Return the [X, Y] coordinate for the center point of the cell that contains the specified text.  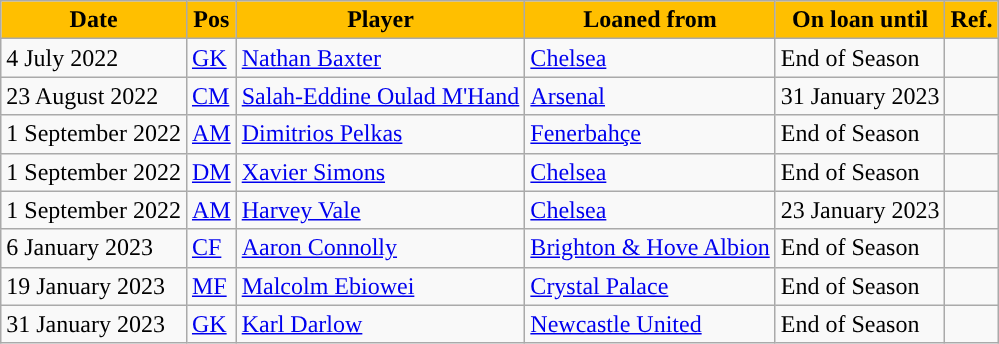
CM [211, 96]
Salah-Eddine Oulad M'Hand [380, 96]
23 August 2022 [94, 96]
Karl Darlow [380, 324]
Crystal Palace [650, 286]
Harvey Vale [380, 210]
19 January 2023 [94, 286]
23 January 2023 [860, 210]
6 January 2023 [94, 248]
Malcolm Ebiowei [380, 286]
Player [380, 20]
Newcastle United [650, 324]
On loan until [860, 20]
Loaned from [650, 20]
4 July 2022 [94, 58]
Ref. [972, 20]
Arsenal [650, 96]
Xavier Simons [380, 172]
Aaron Connolly [380, 248]
CF [211, 248]
Date [94, 20]
Nathan Baxter [380, 58]
Dimitrios Pelkas [380, 134]
MF [211, 286]
Pos [211, 20]
Fenerbahçe [650, 134]
DM [211, 172]
Brighton & Hove Albion [650, 248]
